Capture the cell that displays the provided text and extract its [X, Y] central coordinate. 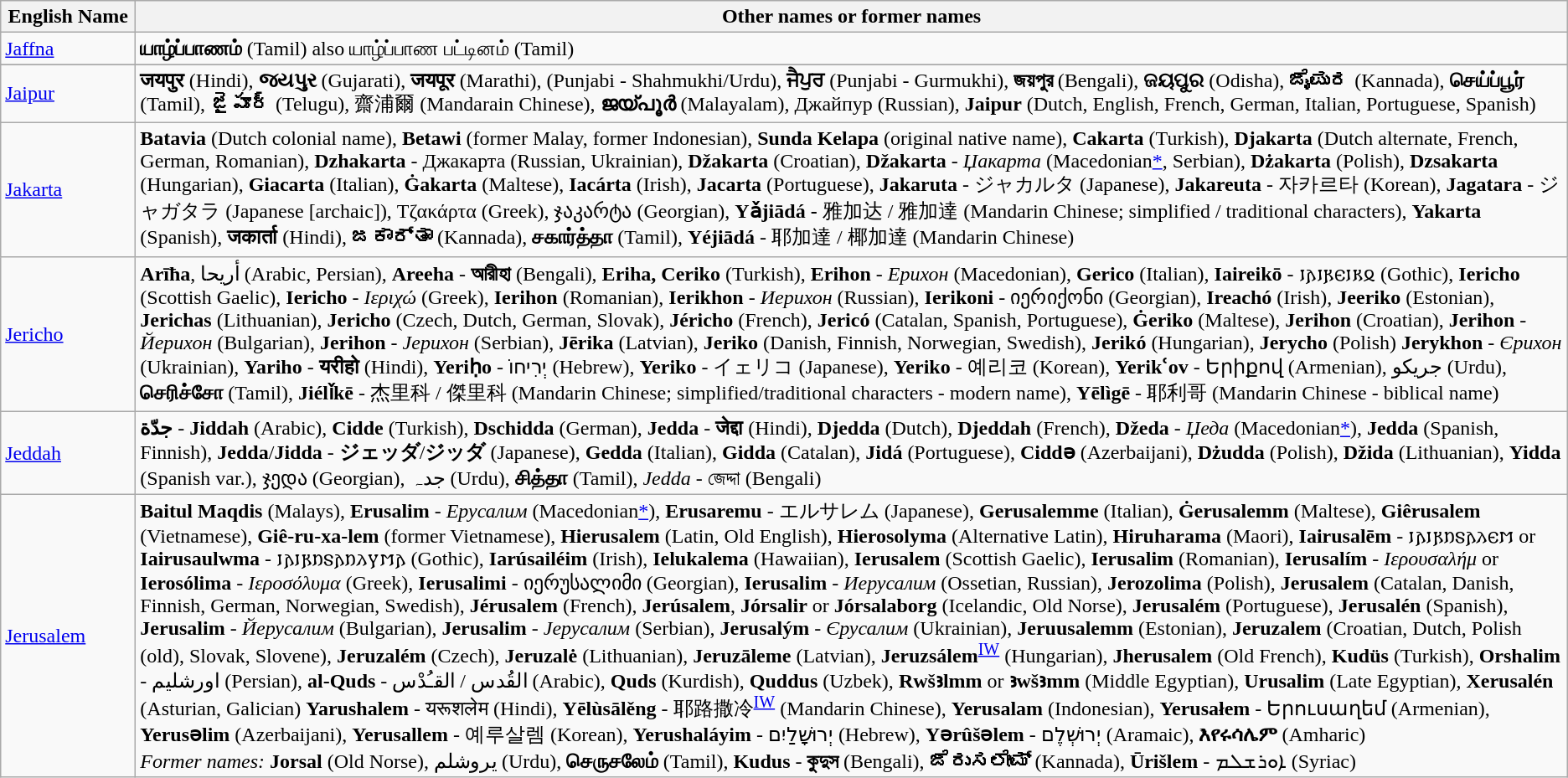
Jaffna [69, 49]
English Name [69, 17]
யாழ்ப்பாணம் (Tamil) also யாழ்ப்பாண பட்டினம் (Tamil) [851, 49]
Jakarta [69, 189]
Jaipur [69, 94]
Other names or former names [851, 17]
Jericho [69, 333]
Jerusalem [69, 636]
Jeddah [69, 453]
